Detect which cell encompasses the target text, then output its (X, Y) center coordinate. 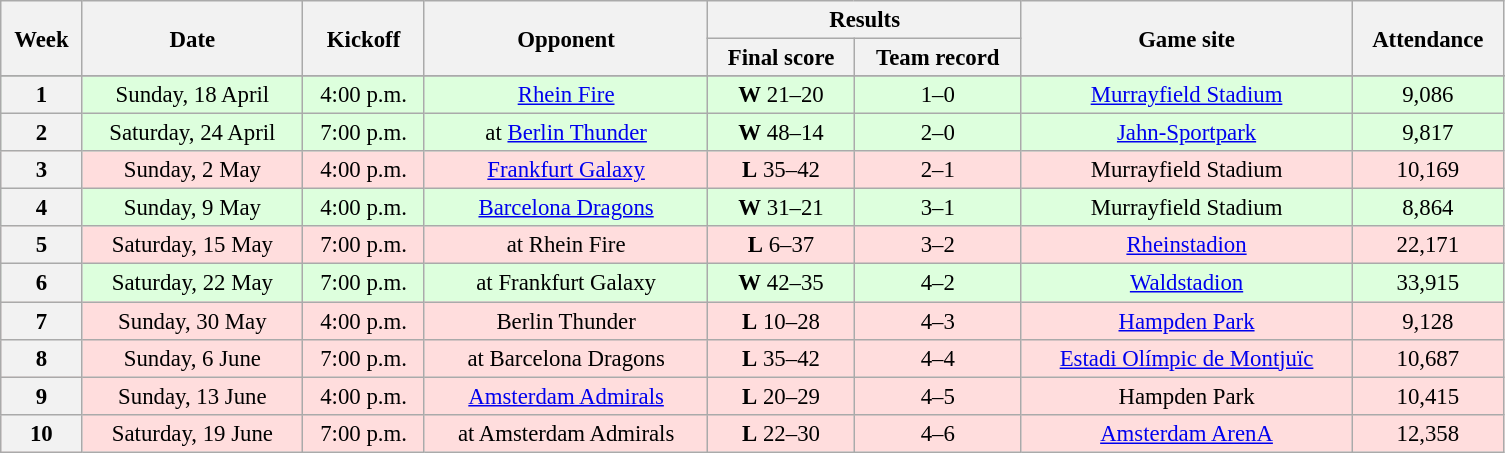
Saturday, 24 April (192, 133)
3–2 (938, 245)
2 (42, 133)
W 42–35 (781, 283)
at Amsterdam Admirals (566, 433)
Berlin Thunder (566, 321)
1 (42, 95)
33,915 (1428, 283)
5 (42, 245)
at Frankfurt Galaxy (566, 283)
2–1 (938, 170)
L 20–29 (781, 396)
22,171 (1428, 245)
Estadi Olímpic de Montjuïc (1186, 358)
8 (42, 358)
W 21–20 (781, 95)
Sunday, 13 June (192, 396)
Final score (781, 58)
3 (42, 170)
Sunday, 2 May (192, 170)
4 (42, 208)
Barcelona Dragons (566, 208)
10,415 (1428, 396)
Waldstadion (1186, 283)
at Berlin Thunder (566, 133)
9,817 (1428, 133)
W 31–21 (781, 208)
L 10–28 (781, 321)
W 48–14 (781, 133)
10,169 (1428, 170)
Saturday, 19 June (192, 433)
12,358 (1428, 433)
4–3 (938, 321)
Sunday, 9 May (192, 208)
4–2 (938, 283)
Sunday, 30 May (192, 321)
L 22–30 (781, 433)
at Rhein Fire (566, 245)
9 (42, 396)
2–0 (938, 133)
Kickoff (364, 38)
6 (42, 283)
Amsterdam ArenA (1186, 433)
10 (42, 433)
Opponent (566, 38)
7 (42, 321)
4–5 (938, 396)
Game site (1186, 38)
4–4 (938, 358)
Saturday, 15 May (192, 245)
3–1 (938, 208)
Attendance (1428, 38)
Rhein Fire (566, 95)
Sunday, 6 June (192, 358)
Jahn-Sportpark (1186, 133)
Frankfurt Galaxy (566, 170)
4–6 (938, 433)
Amsterdam Admirals (566, 396)
1–0 (938, 95)
9,086 (1428, 95)
Rheinstadion (1186, 245)
9,128 (1428, 321)
Sunday, 18 April (192, 95)
L 6–37 (781, 245)
8,864 (1428, 208)
Saturday, 22 May (192, 283)
Results (865, 20)
Week (42, 38)
Team record (938, 58)
Date (192, 38)
at Barcelona Dragons (566, 358)
10,687 (1428, 358)
